Detect which cell encompasses the target text, then output its [x, y] center coordinate. 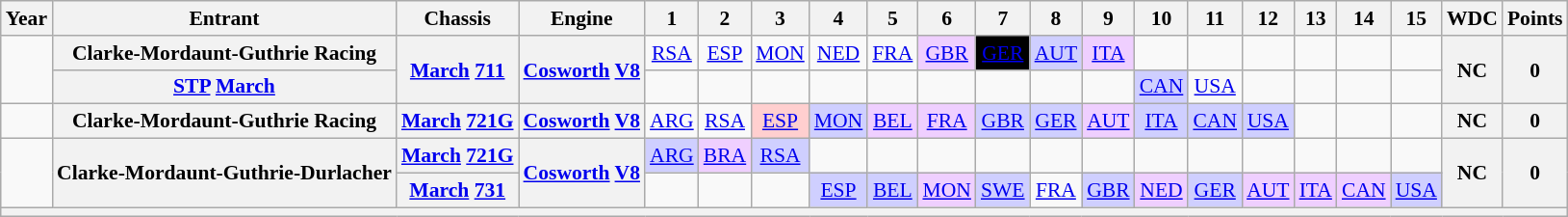
10 [1162, 18]
9 [1109, 18]
March 731 [458, 190]
15 [1417, 18]
11 [1215, 18]
Points [1535, 18]
12 [1268, 18]
3 [780, 18]
1 [672, 18]
8 [1056, 18]
Clarke-Mordaunt-Guthrie-Durlacher [224, 174]
6 [947, 18]
7 [1003, 18]
Engine [581, 18]
Year [27, 18]
BRA [726, 156]
2 [726, 18]
14 [1364, 18]
March 711 [458, 69]
4 [839, 18]
SWE [1003, 190]
Entrant [224, 18]
Chassis [458, 18]
13 [1316, 18]
WDC [1473, 18]
5 [892, 18]
STP March [224, 87]
